Return (x, y) of the center of cell containing provided text 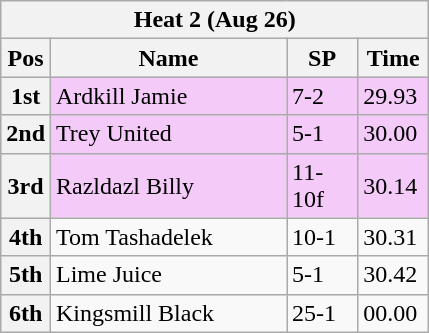
11-10f (322, 186)
30.00 (394, 134)
Razldazl Billy (169, 186)
30.14 (394, 186)
5th (26, 275)
10-1 (322, 237)
Name (169, 58)
00.00 (394, 313)
29.93 (394, 96)
Time (394, 58)
30.42 (394, 275)
Trey United (169, 134)
SP (322, 58)
Pos (26, 58)
7-2 (322, 96)
25-1 (322, 313)
Tom Tashadelek (169, 237)
1st (26, 96)
4th (26, 237)
2nd (26, 134)
Lime Juice (169, 275)
30.31 (394, 237)
Kingsmill Black (169, 313)
Heat 2 (Aug 26) (215, 20)
6th (26, 313)
Ardkill Jamie (169, 96)
3rd (26, 186)
